For the text-containing cell, return its midpoint in (X, Y) coordinate format. 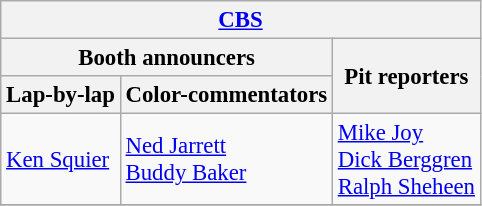
Booth announcers (167, 58)
CBS (241, 20)
Ken Squier (60, 160)
Lap-by-lap (60, 95)
Color-commentators (226, 95)
Mike Joy Dick Berggren Ralph Sheheen (406, 160)
Pit reporters (406, 76)
Ned Jarrett Buddy Baker (226, 160)
